Search for the cell housing the specified text and yield its [x, y] center coordinate. 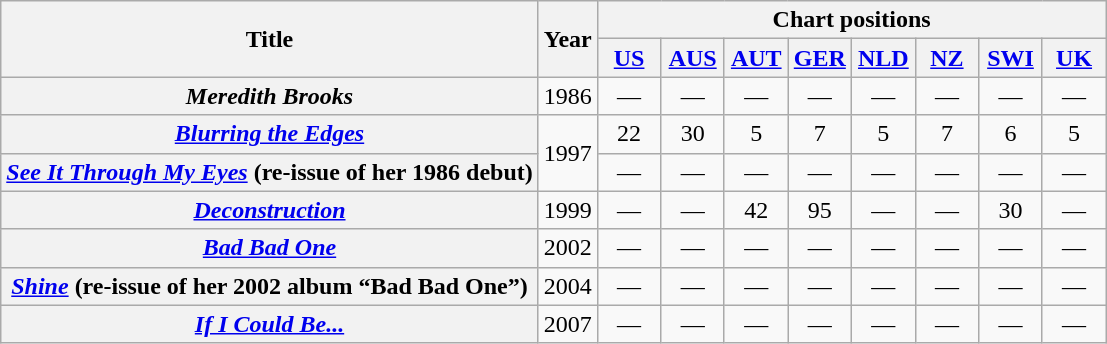
Chart positions [851, 20]
95 [820, 210]
Bad Bad One [270, 248]
Blurring the Edges [270, 134]
SWI [1011, 58]
22 [629, 134]
If I Could Be... [270, 324]
NLD [884, 58]
AUT [756, 58]
UK [1074, 58]
2002 [568, 248]
Title [270, 39]
AUS [693, 58]
Shine (re-issue of her 2002 album “Bad Bad One”) [270, 286]
42 [756, 210]
1986 [568, 96]
1999 [568, 210]
2004 [568, 286]
2007 [568, 324]
GER [820, 58]
1997 [568, 153]
Deconstruction [270, 210]
See It Through My Eyes (re-issue of her 1986 debut) [270, 172]
US [629, 58]
NZ [947, 58]
Year [568, 39]
Meredith Brooks [270, 96]
6 [1011, 134]
